Provide the (X, Y) coordinate of the cell's center where the given text is located.  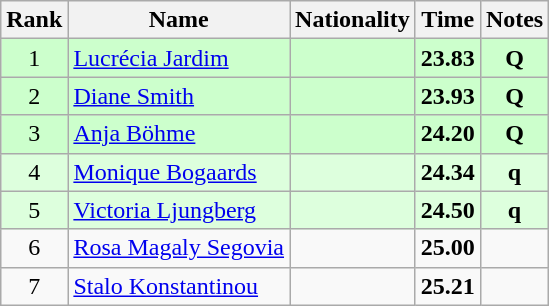
23.93 (448, 96)
Victoria Ljungberg (179, 210)
2 (34, 96)
3 (34, 134)
Monique Bogaards (179, 172)
Stalo Konstantinou (179, 286)
4 (34, 172)
1 (34, 58)
Rosa Magaly Segovia (179, 248)
Time (448, 20)
6 (34, 248)
5 (34, 210)
23.83 (448, 58)
25.21 (448, 286)
25.00 (448, 248)
24.34 (448, 172)
Rank (34, 20)
7 (34, 286)
Notes (514, 20)
Lucrécia Jardim (179, 58)
Nationality (353, 20)
Diane Smith (179, 96)
Anja Böhme (179, 134)
24.50 (448, 210)
24.20 (448, 134)
Name (179, 20)
